Pinpoint the cell where the given text exists, returning its (X, Y) midpoint coordinate. 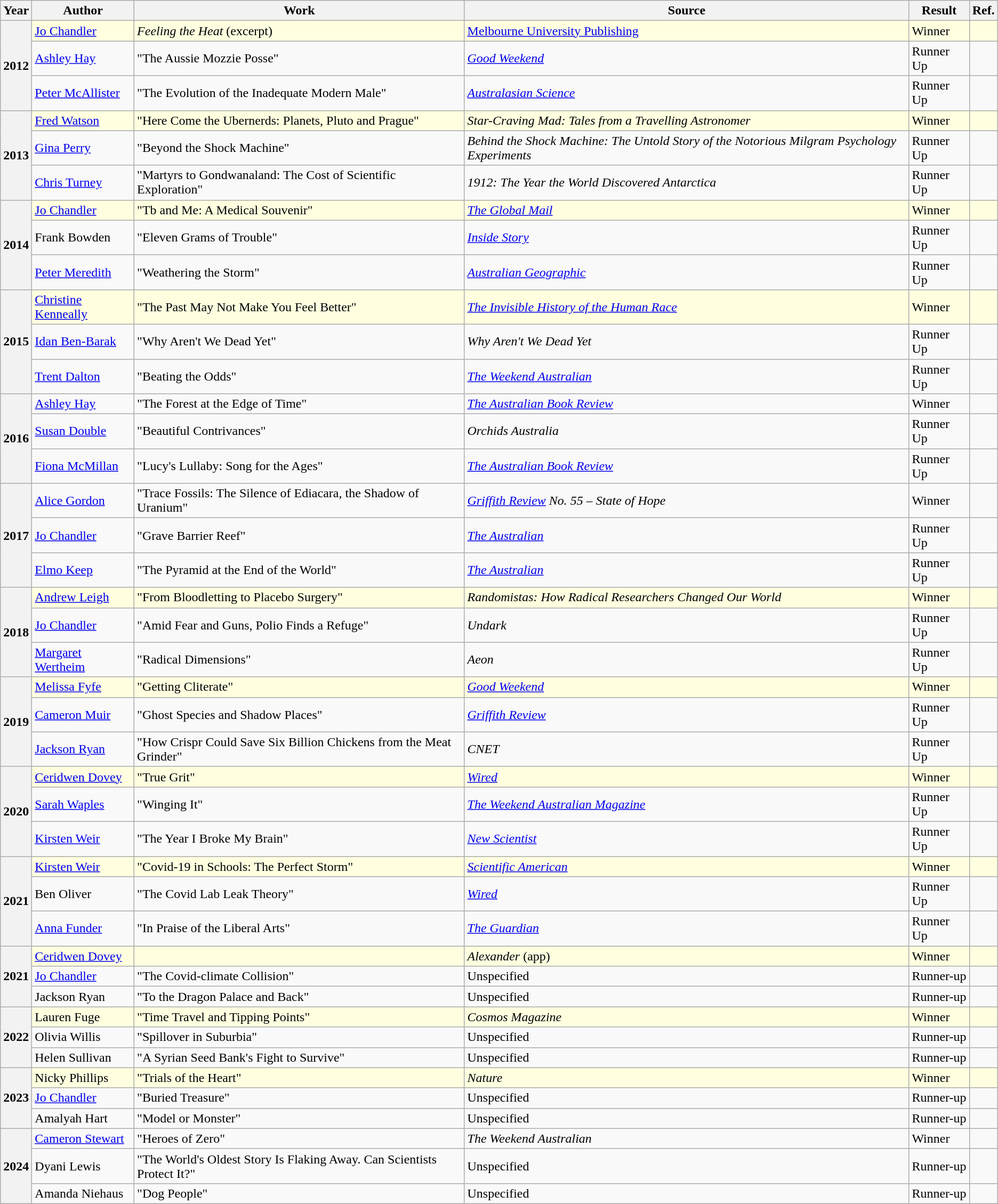
Melbourne University Publishing (687, 31)
Work (300, 11)
Cosmos Magazine (687, 1017)
Dyani Lewis (83, 1166)
"Heroes of Zero" (300, 1138)
Fred Watson (83, 120)
"Buried Treasure" (300, 1098)
Star-Craving Mad: Tales from a Travelling Astronomer (687, 120)
Nicky Phillips (83, 1078)
2023 (16, 1098)
Anna Funder (83, 928)
"A Syrian Seed Bank's Fight to Survive" (300, 1057)
"Tb and Me: A Medical Souvenir" (300, 210)
2024 (16, 1166)
"Trace Fossils: The Silence of Ediacara, the Shadow of Uranium" (300, 501)
Alice Gordon (83, 501)
2013 (16, 155)
2012 (16, 66)
Undark (687, 625)
2020 (16, 811)
"Why Aren't We Dead Yet" (300, 341)
The Weekend Australian Magazine (687, 804)
Why Aren't We Dead Yet (687, 341)
"Beyond the Shock Machine" (300, 148)
Australian Geographic (687, 272)
Aeon (687, 660)
Year (16, 11)
Andrew Leigh (83, 597)
"The World's Oldest Story Is Flaking Away. Can Scientists Protect It?" (300, 1166)
Elmo Keep (83, 570)
Amalyah Hart (83, 1118)
Ref. (983, 11)
"The Evolution of the Inadequate Modern Male" (300, 93)
Susan Double (83, 432)
"Time Travel and Tipping Points" (300, 1017)
"The Year I Broke My Brain" (300, 839)
Amanda Niehaus (83, 1193)
"Grave Barrier Reef" (300, 535)
"Model or Monster" (300, 1118)
2017 (16, 535)
Result (939, 11)
Scientific American (687, 866)
The Guardian (687, 928)
"Beautiful Contrivances" (300, 432)
"The Covid Lab Leak Theory" (300, 894)
2022 (16, 1037)
Helen Sullivan (83, 1057)
"True Grit" (300, 777)
"Eleven Grams of Trouble" (300, 238)
The Invisible History of the Human Race (687, 307)
"Ghost Species and Shadow Places" (300, 714)
Cameron Stewart (83, 1138)
"Trials of the Heart" (300, 1078)
Ben Oliver (83, 894)
"The Covid-climate Collision" (300, 976)
"To the Dragon Palace and Back" (300, 997)
Griffith Review No. 55 – State of Hope (687, 501)
"Winging It" (300, 804)
The Global Mail (687, 210)
2018 (16, 632)
Author (83, 11)
Sarah Waples (83, 804)
"Weathering the Storm" (300, 272)
Idan Ben-Barak (83, 341)
"The Forest at the Edge of Time" (300, 404)
"The Pyramid at the End of the World" (300, 570)
Melissa Fyfe (83, 687)
"How Crispr Could Save Six Billion Chickens from the Meat Grinder" (300, 749)
"Covid-19 in Schools: The Perfect Storm" (300, 866)
Chris Turney (83, 182)
Peter Meredith (83, 272)
"From Bloodletting to Placebo Surgery" (300, 597)
Olivia Willis (83, 1037)
"The Aussie Mozzie Posse" (300, 59)
Source (687, 11)
Inside Story (687, 238)
Trent Dalton (83, 376)
1912: The Year the World Discovered Antarctica (687, 182)
"Radical Dimensions" (300, 660)
Margaret Wertheim (83, 660)
Griffith Review (687, 714)
Cameron Muir (83, 714)
"Spillover in Suburbia" (300, 1037)
Nature (687, 1078)
Christine Kenneally (83, 307)
2016 (16, 439)
Lauren Fuge (83, 1017)
"Here Come the Ubernerds: Planets, Pluto and Prague" (300, 120)
Alexander (app) (687, 956)
"Dog People" (300, 1193)
"Martyrs to Gondwanaland: The Cost of Scientific Exploration" (300, 182)
"In Praise of the Liberal Arts" (300, 928)
Randomistas: How Radical Researchers Changed Our World (687, 597)
Feeling the Heat (excerpt) (300, 31)
Australasian Science (687, 93)
"Lucy's Lullaby: Song for the Ages" (300, 466)
"Getting Cliterate" (300, 687)
Gina Perry (83, 148)
2015 (16, 341)
2019 (16, 722)
"Amid Fear and Guns, Polio Finds a Refuge" (300, 625)
Behind the Shock Machine: The Untold Story of the Notorious Milgram Psychology Experiments (687, 148)
"The Past May Not Make You Feel Better" (300, 307)
2014 (16, 245)
Frank Bowden (83, 238)
Fiona McMillan (83, 466)
New Scientist (687, 839)
CNET (687, 749)
Peter McAllister (83, 93)
"Beating the Odds" (300, 376)
Orchids Australia (687, 432)
